Identify which cell holds the provided text, then report its [x, y] central coordinate. 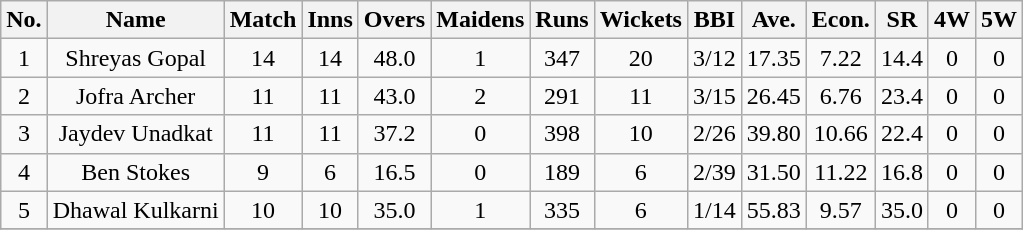
Dhawal Kulkarni [136, 210]
9.57 [840, 210]
Wickets [640, 20]
Runs [562, 20]
Ave. [774, 20]
Shreyas Gopal [136, 58]
2/26 [714, 134]
Jaydev Unadkat [136, 134]
9 [263, 172]
335 [562, 210]
Match [263, 20]
Maidens [480, 20]
398 [562, 134]
347 [562, 58]
3/15 [714, 96]
Ben Stokes [136, 172]
39.80 [774, 134]
3/12 [714, 58]
BBI [714, 20]
48.0 [394, 58]
37.2 [394, 134]
4W [952, 20]
6.76 [840, 96]
17.35 [774, 58]
Jofra Archer [136, 96]
189 [562, 172]
3 [24, 134]
16.8 [902, 172]
Econ. [840, 20]
10.66 [840, 134]
5W [998, 20]
43.0 [394, 96]
SR [902, 20]
31.50 [774, 172]
1/14 [714, 210]
16.5 [394, 172]
Name [136, 20]
55.83 [774, 210]
2/39 [714, 172]
26.45 [774, 96]
Inns [330, 20]
291 [562, 96]
5 [24, 210]
7.22 [840, 58]
No. [24, 20]
4 [24, 172]
Overs [394, 20]
14.4 [902, 58]
22.4 [902, 134]
20 [640, 58]
11.22 [840, 172]
23.4 [902, 96]
